Find where the given text appears and provide that cell's center as [x, y] coordinate. 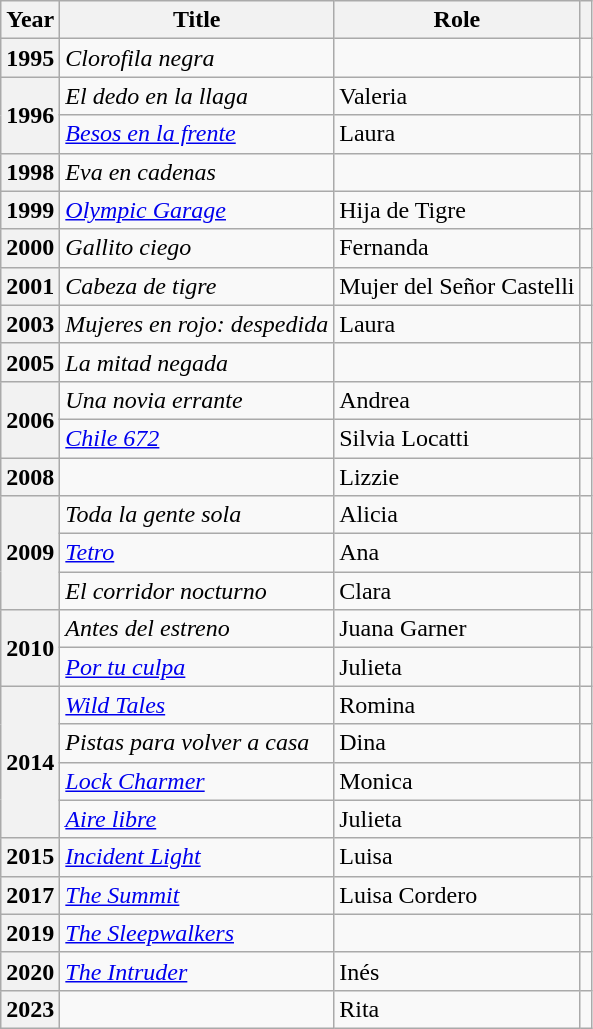
Pistas para volver a casa [197, 743]
2020 [30, 971]
El corridor nocturno [197, 591]
2014 [30, 762]
2001 [30, 286]
The Sleepwalkers [197, 933]
2005 [30, 362]
Tetro [197, 553]
Toda la gente sola [197, 515]
Antes del estreno [197, 629]
La mitad negada [197, 362]
Juana Garner [457, 629]
Clara [457, 591]
Valeria [457, 96]
Olympic Garage [197, 210]
1995 [30, 58]
Silvia Locatti [457, 438]
2006 [30, 419]
Monica [457, 781]
Mujer del Señor Castelli [457, 286]
2000 [30, 248]
2015 [30, 857]
1999 [30, 210]
1998 [30, 172]
El dedo en la llaga [197, 96]
2017 [30, 895]
Year [30, 20]
Incident Light [197, 857]
Inés [457, 971]
Luisa [457, 857]
Lock Charmer [197, 781]
2009 [30, 553]
Gallito ciego [197, 248]
2008 [30, 477]
Luisa Cordero [457, 895]
Una novia errante [197, 400]
2010 [30, 648]
2023 [30, 1009]
Andrea [457, 400]
Aire libre [197, 819]
Eva en cadenas [197, 172]
Role [457, 20]
Por tu culpa [197, 667]
Lizzie [457, 477]
Dina [457, 743]
Romina [457, 705]
Rita [457, 1009]
2003 [30, 324]
Chile 672 [197, 438]
Mujeres en rojo: despedida [197, 324]
Hija de Tigre [457, 210]
Besos en la frente [197, 134]
Wild Tales [197, 705]
Alicia [457, 515]
Ana [457, 553]
The Summit [197, 895]
Title [197, 20]
2019 [30, 933]
1996 [30, 115]
Cabeza de tigre [197, 286]
Clorofila negra [197, 58]
Fernanda [457, 248]
The Intruder [197, 971]
